Return the (x, y) coordinate for the center point of the cell that contains the specified text.  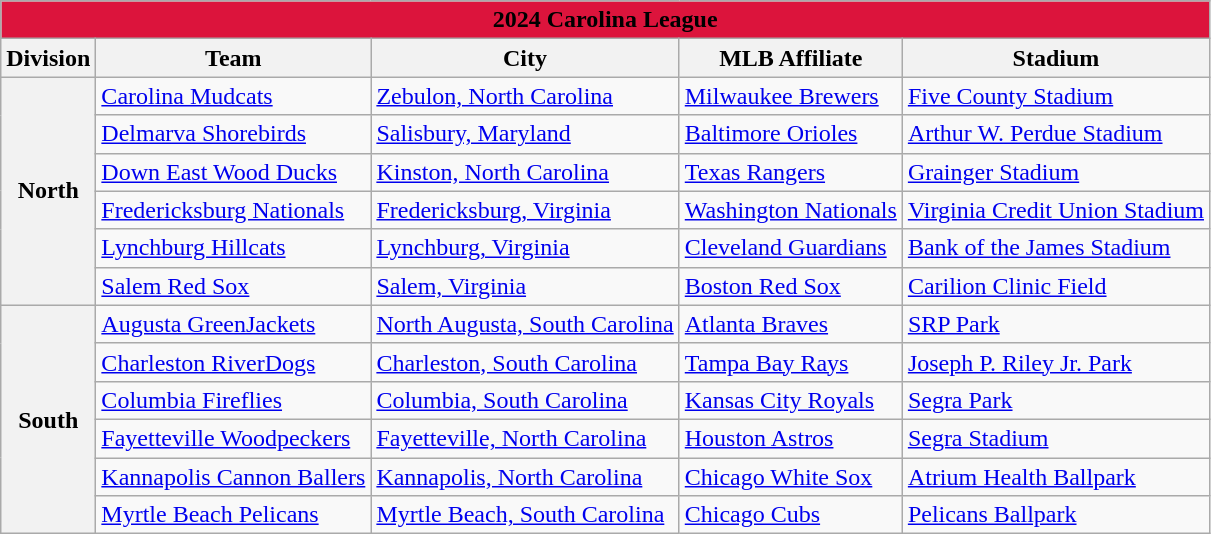
Salisbury, Maryland (525, 134)
Fayetteville, North Carolina (525, 438)
SRP Park (1056, 324)
Joseph P. Riley Jr. Park (1056, 362)
Lynchburg, Virginia (525, 248)
Kannapolis Cannon Ballers (234, 477)
Lynchburg Hillcats (234, 248)
Fayetteville Woodpeckers (234, 438)
Fredericksburg, Virginia (525, 210)
Virginia Credit Union Stadium (1056, 210)
Baltimore Orioles (790, 134)
Five County Stadium (1056, 96)
Delmarva Shorebirds (234, 134)
Pelicans Ballpark (1056, 515)
Carilion Clinic Field (1056, 286)
Bank of the James Stadium (1056, 248)
Houston Astros (790, 438)
Kansas City Royals (790, 400)
Texas Rangers (790, 172)
Atrium Health Ballpark (1056, 477)
Augusta GreenJackets (234, 324)
Myrtle Beach, South Carolina (525, 515)
Grainger Stadium (1056, 172)
City (525, 58)
Division (48, 58)
Carolina Mudcats (234, 96)
Cleveland Guardians (790, 248)
Stadium (1056, 58)
Zebulon, North Carolina (525, 96)
Kannapolis, North Carolina (525, 477)
Segra Stadium (1056, 438)
Salem Red Sox (234, 286)
Columbia Fireflies (234, 400)
Myrtle Beach Pelicans (234, 515)
Chicago Cubs (790, 515)
Fredericksburg Nationals (234, 210)
Chicago White Sox (790, 477)
Atlanta Braves (790, 324)
Tampa Bay Rays (790, 362)
Salem, Virginia (525, 286)
Columbia, South Carolina (525, 400)
Kinston, North Carolina (525, 172)
Charleston, South Carolina (525, 362)
North (48, 191)
South (48, 419)
Washington Nationals (790, 210)
Milwaukee Brewers (790, 96)
North Augusta, South Carolina (525, 324)
Down East Wood Ducks (234, 172)
Team (234, 58)
Boston Red Sox (790, 286)
MLB Affiliate (790, 58)
Charleston RiverDogs (234, 362)
Arthur W. Perdue Stadium (1056, 134)
2024 Carolina League (606, 20)
Segra Park (1056, 400)
